Locate the cell with the specified text and output its [x, y] center coordinate. 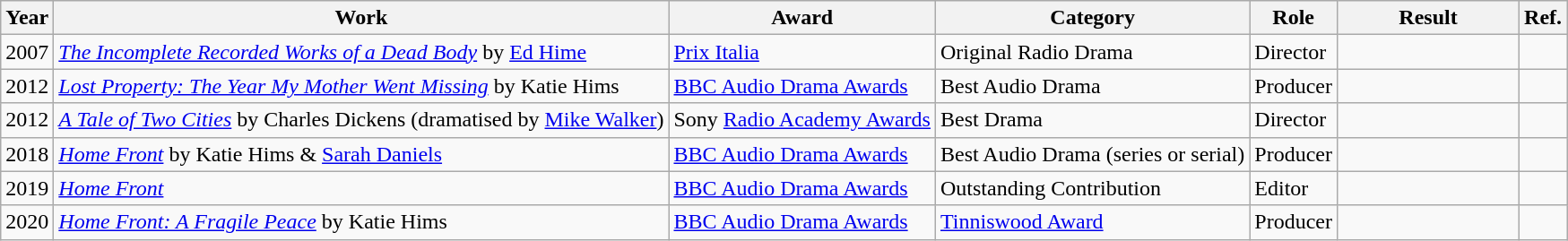
Lost Property: The Year My Mother Went Missing by Katie Hims [361, 86]
2007 [27, 52]
Ref. [1544, 18]
The Incomplete Recorded Works of a Dead Body by Ed Hime [361, 52]
2020 [27, 222]
Home Front: A Fragile Peace by Katie Hims [361, 222]
Home Front [361, 188]
Home Front by Katie Hims & Sarah Daniels [361, 154]
2019 [27, 188]
Prix Italia [802, 52]
Best Drama [1092, 120]
Best Audio Drama [1092, 86]
Work [361, 18]
Category [1092, 18]
Year [27, 18]
Outstanding Contribution [1092, 188]
Result [1427, 18]
Tinniswood Award [1092, 222]
Sony Radio Academy Awards [802, 120]
A Tale of Two Cities by Charles Dickens (dramatised by Mike Walker) [361, 120]
Editor [1294, 188]
2018 [27, 154]
Role [1294, 18]
Award [802, 18]
Best Audio Drama (series or serial) [1092, 154]
Original Radio Drama [1092, 52]
